Output the [x, y] coordinate of the center of the cell containing the given text.  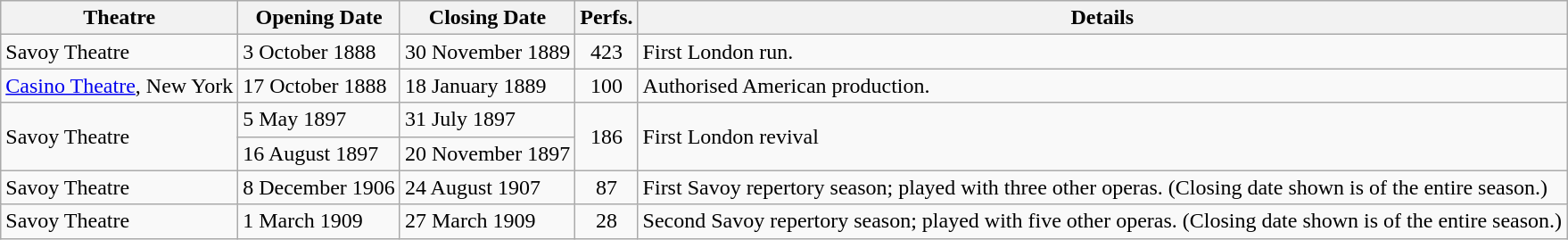
First London revival [1102, 137]
17 October 1888 [319, 86]
24 August 1907 [487, 187]
First Savoy repertory season; played with three other operas. (Closing date shown is of the entire season.) [1102, 187]
Theatre [120, 18]
First London run. [1102, 52]
18 January 1889 [487, 86]
Casino Theatre, New York [120, 86]
Details [1102, 18]
Closing Date [487, 18]
Perfs. [607, 18]
27 March 1909 [487, 221]
100 [607, 86]
Opening Date [319, 18]
87 [607, 187]
8 December 1906 [319, 187]
1 March 1909 [319, 221]
5 May 1897 [319, 120]
30 November 1889 [487, 52]
Authorised American production. [1102, 86]
3 October 1888 [319, 52]
28 [607, 221]
186 [607, 137]
Second Savoy repertory season; played with five other operas. (Closing date shown is of the entire season.) [1102, 221]
20 November 1897 [487, 153]
16 August 1897 [319, 153]
423 [607, 52]
31 July 1897 [487, 120]
